Detect which cell encompasses the target text, then output its [x, y] center coordinate. 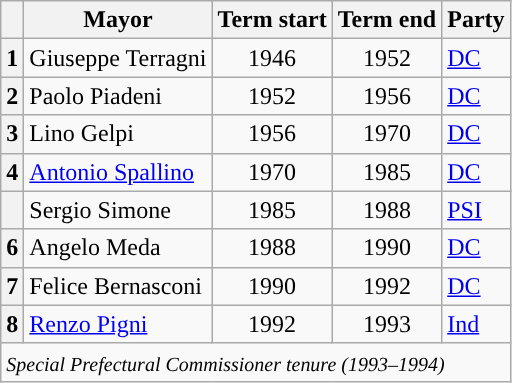
3 [12, 134]
PSI [476, 210]
7 [12, 286]
Antonio Spallino [118, 172]
1993 [387, 324]
2 [12, 96]
Renzo Pigni [118, 324]
6 [12, 248]
Special Prefectural Commissioner tenure (1993–1994) [256, 362]
Mayor [118, 20]
1946 [272, 58]
Angelo Meda [118, 248]
Giuseppe Terragni [118, 58]
Ind [476, 324]
4 [12, 172]
Felice Bernasconi [118, 286]
Term start [272, 20]
Paolo Piadeni [118, 96]
Lino Gelpi [118, 134]
1 [12, 58]
Party [476, 20]
Term end [387, 20]
Sergio Simone [118, 210]
8 [12, 324]
